Capture the cell that displays the provided text and extract its [X, Y] central coordinate. 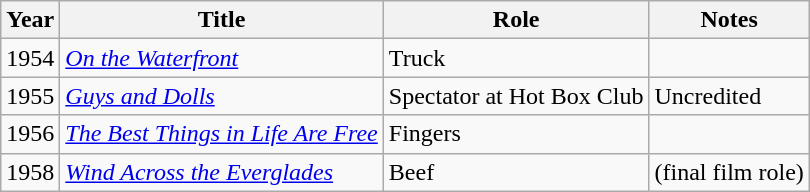
Truck [516, 58]
Year [30, 20]
Title [222, 20]
Uncredited [729, 96]
Spectator at Hot Box Club [516, 96]
Role [516, 20]
On the Waterfront [222, 58]
Beef [516, 172]
Notes [729, 20]
Guys and Dolls [222, 96]
1954 [30, 58]
The Best Things in Life Are Free [222, 134]
Wind Across the Everglades [222, 172]
Fingers [516, 134]
1955 [30, 96]
(final film role) [729, 172]
1956 [30, 134]
1958 [30, 172]
